Output the [x, y] coordinate of the center of the cell containing the given text.  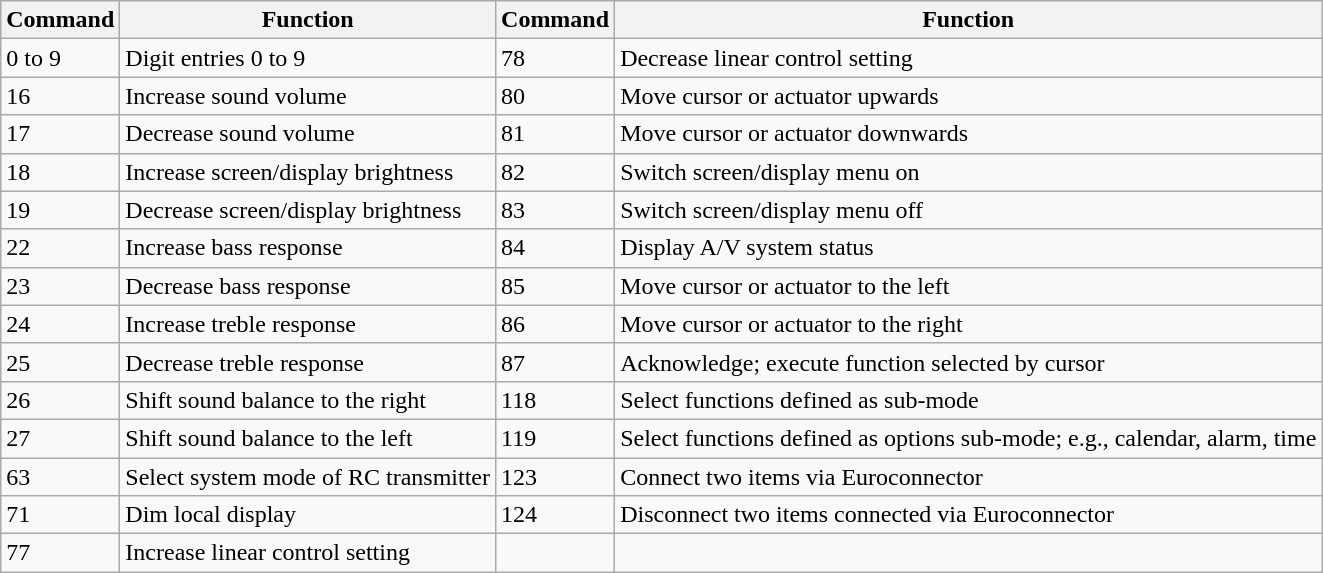
Decrease bass response [308, 286]
26 [60, 400]
Shift sound balance to the right [308, 400]
19 [60, 210]
Move cursor or actuator to the left [968, 286]
Decrease screen/display brightness [308, 210]
84 [556, 248]
78 [556, 58]
124 [556, 515]
85 [556, 286]
119 [556, 438]
Select functions defined as options sub-mode; e.g., calendar, alarm, time [968, 438]
Shift sound balance to the left [308, 438]
83 [556, 210]
77 [60, 553]
18 [60, 172]
Digit entries 0 to 9 [308, 58]
87 [556, 362]
23 [60, 286]
Switch screen/display menu on [968, 172]
86 [556, 324]
Decrease linear control setting [968, 58]
Move cursor or actuator to the right [968, 324]
Dim local display [308, 515]
118 [556, 400]
63 [60, 477]
Increase screen/display brightness [308, 172]
123 [556, 477]
71 [60, 515]
25 [60, 362]
Increase linear control setting [308, 553]
Connect two items via Euroconnector [968, 477]
Select system mode of RC transmitter [308, 477]
0 to 9 [60, 58]
82 [556, 172]
Increase bass response [308, 248]
81 [556, 134]
Decrease treble response [308, 362]
Display A/V system status [968, 248]
16 [60, 96]
Decrease sound volume [308, 134]
24 [60, 324]
27 [60, 438]
Move cursor or actuator downwards [968, 134]
Select functions defined as sub-mode [968, 400]
Move cursor or actuator upwards [968, 96]
Increase sound volume [308, 96]
17 [60, 134]
Disconnect two items connected via Euroconnector [968, 515]
80 [556, 96]
22 [60, 248]
Increase treble response [308, 324]
Acknowledge; execute function selected by cursor [968, 362]
Switch screen/display menu off [968, 210]
